Provide the [x, y] coordinate of the cell's center where the given text is located.  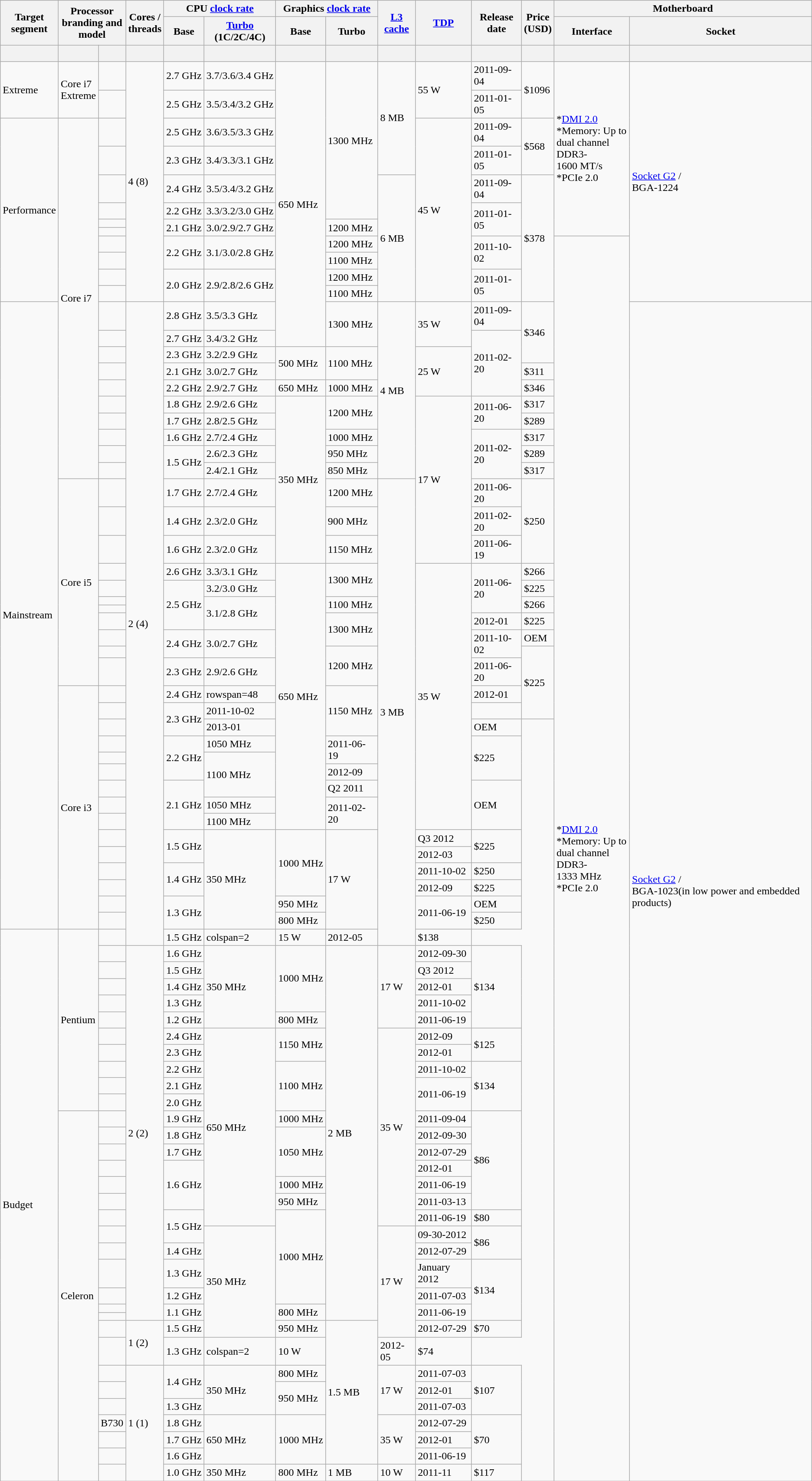
55 W [443, 90]
Graphics clock rate [327, 9]
rowspan=48 [240, 694]
1.5 MB [351, 1392]
Price(USD) [538, 23]
$74 [443, 1351]
Extreme [29, 90]
1.0 GHz [184, 1473]
2011-11 [443, 1473]
3.0/2.9/2.7 GHz [240, 227]
2.4/2.1 GHz [240, 470]
Budget [29, 1205]
Interface [592, 31]
25 W [443, 371]
Releasedate [497, 23]
Q2 2011 [351, 788]
*DMI 2.0*Memory: Up todual channelDDR3-1600 MT/s*PCIe 2.0 [592, 148]
B730 [112, 1423]
Core i5 [78, 582]
1.1 GHz [184, 1312]
2011-03-13 [443, 1202]
850 MHz [351, 470]
2 (2) [145, 1133]
3.4/3.3/3.1 GHz [240, 161]
$138 [443, 937]
3.1/2.8 GHz [240, 613]
2.8/2.5 GHz [240, 421]
6 MB [396, 238]
Socket G2 /BGA-1023(in low power and embedded products) [721, 891]
3.6/3.5/3.3 GHz [240, 132]
4 MB [396, 391]
$117 [497, 1473]
Pentium [78, 1020]
Turbo [351, 31]
8 MB [396, 118]
3.7/3.6/3.4 GHz [240, 76]
3.1/3.0/2.8 GHz [240, 252]
3.3/3.2/3.0 GHz [240, 211]
L3cache [396, 23]
Motherboard [683, 9]
$125 [497, 1044]
Socket G2 /BGA-1224 [721, 182]
3.3/3.1 GHz [240, 571]
Cores /threads [145, 23]
CPU clock rate [220, 9]
Performance [29, 210]
Mainstream [29, 615]
2 MB [351, 1133]
$1096 [538, 90]
$378 [538, 238]
Processorbranding andmodel [92, 23]
1.9 GHz [184, 1119]
Core i7Extreme [78, 90]
Celeron [78, 1296]
2 (4) [145, 624]
2.6 GHz [184, 571]
3.2/3.0 GHz [240, 588]
500 MHz [301, 363]
1 MB [351, 1473]
45 W [443, 210]
3.5/3.3 GHz [240, 316]
2.9/2.8/2.6 GHz [240, 286]
Turbo(1C/2C/4C) [240, 31]
2.6/2.3 GHz [240, 454]
3 MB [396, 712]
January 2012 [443, 1273]
1 (1) [145, 1423]
4 (8) [145, 182]
TDP [443, 23]
$80 [497, 1218]
2013-01 [240, 727]
2.9/2.7 GHz [240, 388]
Core i7 [78, 299]
09-30-2012 [443, 1235]
Core i3 [78, 808]
$107 [497, 1390]
2.8 GHz [184, 316]
2012-03 [443, 854]
Targetsegment [29, 23]
$568 [538, 146]
15 W [301, 937]
*DMI 2.0*Memory: Up todual channelDDR3-1333 MHz*PCIe 2.0 [592, 858]
1 (2) [145, 1343]
3.4/3.2 GHz [240, 338]
Socket [721, 31]
900 MHz [351, 521]
3.2/2.9 GHz [240, 355]
$311 [538, 371]
